Find where the given text appears and provide that cell's center as [x, y] coordinate. 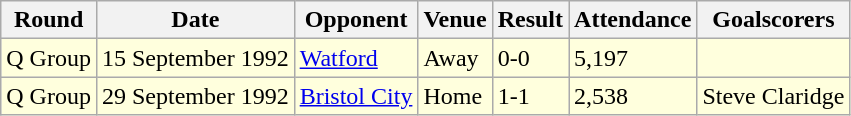
Round [49, 20]
Bristol City [356, 96]
Away [455, 58]
Opponent [356, 20]
Venue [455, 20]
15 September 1992 [195, 58]
Home [455, 96]
Date [195, 20]
Goalscorers [774, 20]
5,197 [633, 58]
Watford [356, 58]
Result [530, 20]
29 September 1992 [195, 96]
Attendance [633, 20]
0-0 [530, 58]
Steve Claridge [774, 96]
2,538 [633, 96]
1-1 [530, 96]
